For the text-containing cell, return its midpoint in [X, Y] coordinate format. 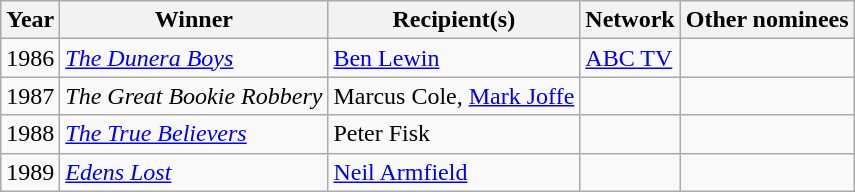
1986 [30, 58]
Winner [194, 20]
The Dunera Boys [194, 58]
1989 [30, 172]
1987 [30, 96]
ABC TV [630, 58]
Edens Lost [194, 172]
The Great Bookie Robbery [194, 96]
Neil Armfield [454, 172]
Year [30, 20]
1988 [30, 134]
Peter Fisk [454, 134]
Marcus Cole, Mark Joffe [454, 96]
Recipient(s) [454, 20]
Other nominees [767, 20]
Network [630, 20]
The True Believers [194, 134]
Ben Lewin [454, 58]
